Return the (X, Y) coordinate for the center point of the cell that contains the specified text.  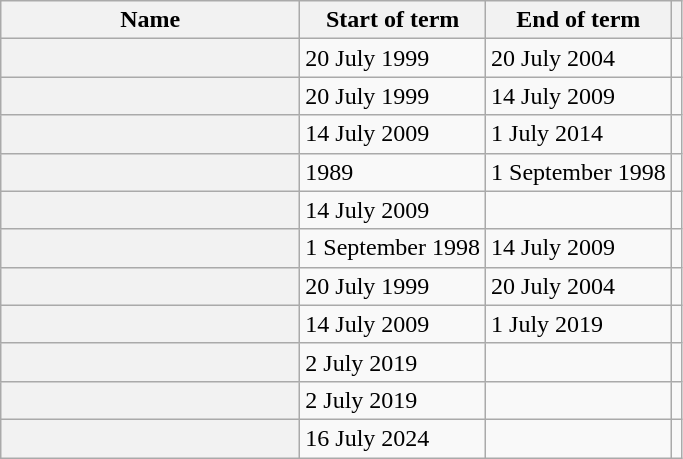
Start of term (393, 20)
1989 (393, 172)
16 July 2024 (393, 438)
1 July 2014 (579, 134)
1 July 2019 (579, 324)
End of term (579, 20)
Name (150, 20)
